Capture the cell that displays the provided text and extract its (x, y) central coordinate. 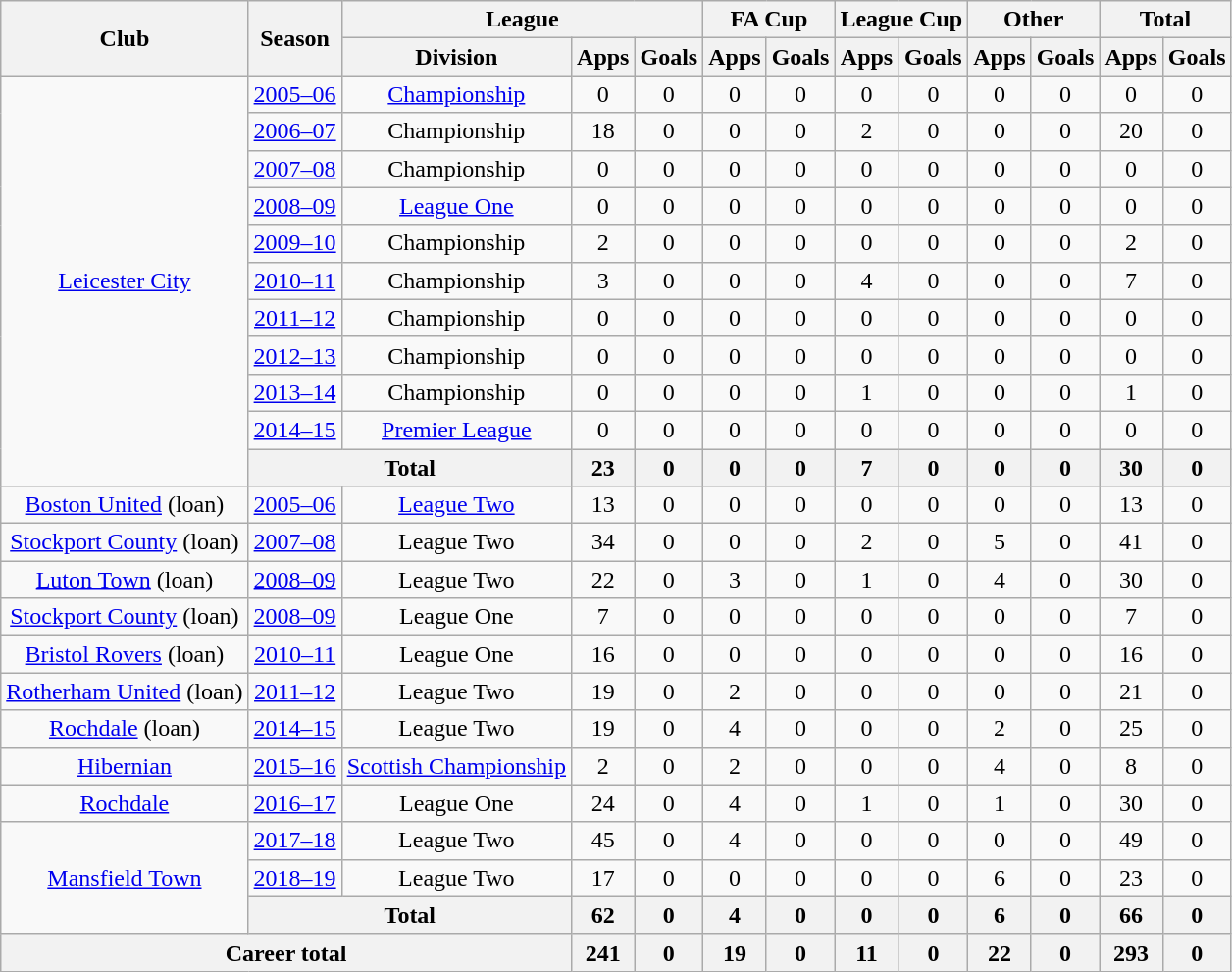
Rochdale (125, 803)
Scottish Championship (456, 766)
Season (294, 38)
Career total (286, 952)
Premier League (456, 430)
Rochdale (loan) (125, 729)
20 (1131, 131)
41 (1131, 542)
5 (1000, 542)
11 (867, 952)
241 (603, 952)
2009–10 (294, 243)
66 (1131, 915)
Division (456, 57)
2017–18 (294, 841)
49 (1131, 841)
League Cup (901, 20)
24 (603, 803)
2012–13 (294, 355)
25 (1131, 729)
18 (603, 131)
8 (1131, 766)
62 (603, 915)
Rotherham United (loan) (125, 691)
Other (1034, 20)
2018–19 (294, 878)
34 (603, 542)
Hibernian (125, 766)
2016–17 (294, 803)
45 (603, 841)
League (522, 20)
Luton Town (loan) (125, 580)
Bristol Rovers (loan) (125, 654)
Boston United (loan) (125, 505)
Leicester City (125, 281)
2006–07 (294, 131)
Club (125, 38)
Mansfield Town (125, 878)
2013–14 (294, 392)
2015–16 (294, 766)
17 (603, 878)
21 (1131, 691)
FA Cup (769, 20)
293 (1131, 952)
